Scan for the cell matching the given text and deliver its [X, Y] coordinate at center. 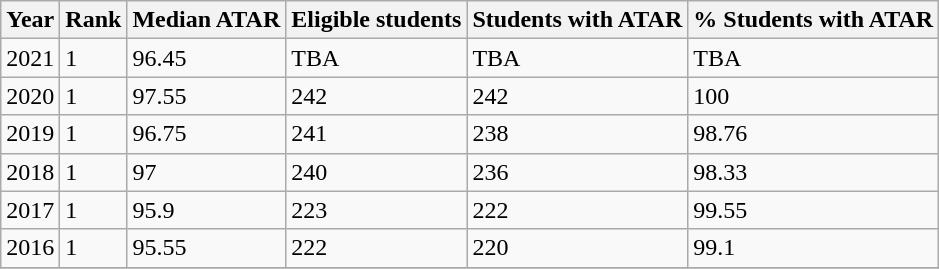
223 [376, 210]
Eligible students [376, 20]
98.33 [814, 172]
Median ATAR [206, 20]
96.75 [206, 134]
Students with ATAR [578, 20]
2021 [30, 58]
Rank [94, 20]
236 [578, 172]
2020 [30, 96]
240 [376, 172]
2019 [30, 134]
238 [578, 134]
99.55 [814, 210]
97.55 [206, 96]
220 [578, 248]
100 [814, 96]
241 [376, 134]
96.45 [206, 58]
98.76 [814, 134]
% Students with ATAR [814, 20]
97 [206, 172]
99.1 [814, 248]
95.9 [206, 210]
2016 [30, 248]
95.55 [206, 248]
2018 [30, 172]
2017 [30, 210]
Year [30, 20]
